From the cell containing the given text, extract its center point as [x, y] coordinate. 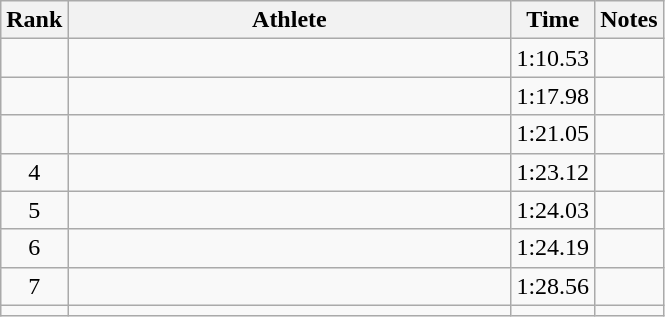
4 [34, 172]
1:23.12 [553, 172]
Athlete [290, 20]
7 [34, 286]
1:17.98 [553, 96]
1:28.56 [553, 286]
Time [553, 20]
6 [34, 248]
1:10.53 [553, 58]
1:24.03 [553, 210]
1:24.19 [553, 248]
Rank [34, 20]
5 [34, 210]
Notes [629, 20]
1:21.05 [553, 134]
